Search for the cell housing the specified text and yield its [X, Y] center coordinate. 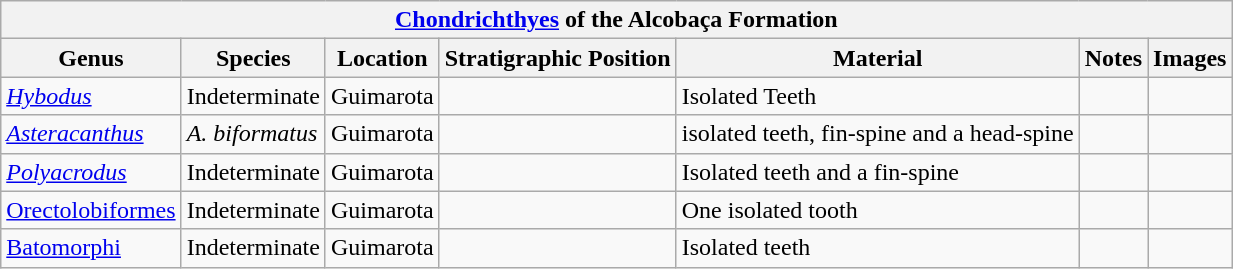
Isolated teeth [878, 248]
Asteracanthus [91, 134]
Isolated teeth and a fin-spine [878, 172]
isolated teeth, fin-spine and a head-spine [878, 134]
Hybodus [91, 96]
Chondrichthyes of the Alcobaça Formation [616, 20]
One isolated tooth [878, 210]
Stratigraphic Position [558, 58]
Species [253, 58]
A. biformatus [253, 134]
Images [1190, 58]
Material [878, 58]
Location [382, 58]
Batomorphi [91, 248]
Isolated Teeth [878, 96]
Polyacrodus [91, 172]
Notes [1113, 58]
Genus [91, 58]
Orectolobiformes [91, 210]
